Capture the cell that displays the provided text and extract its (x, y) central coordinate. 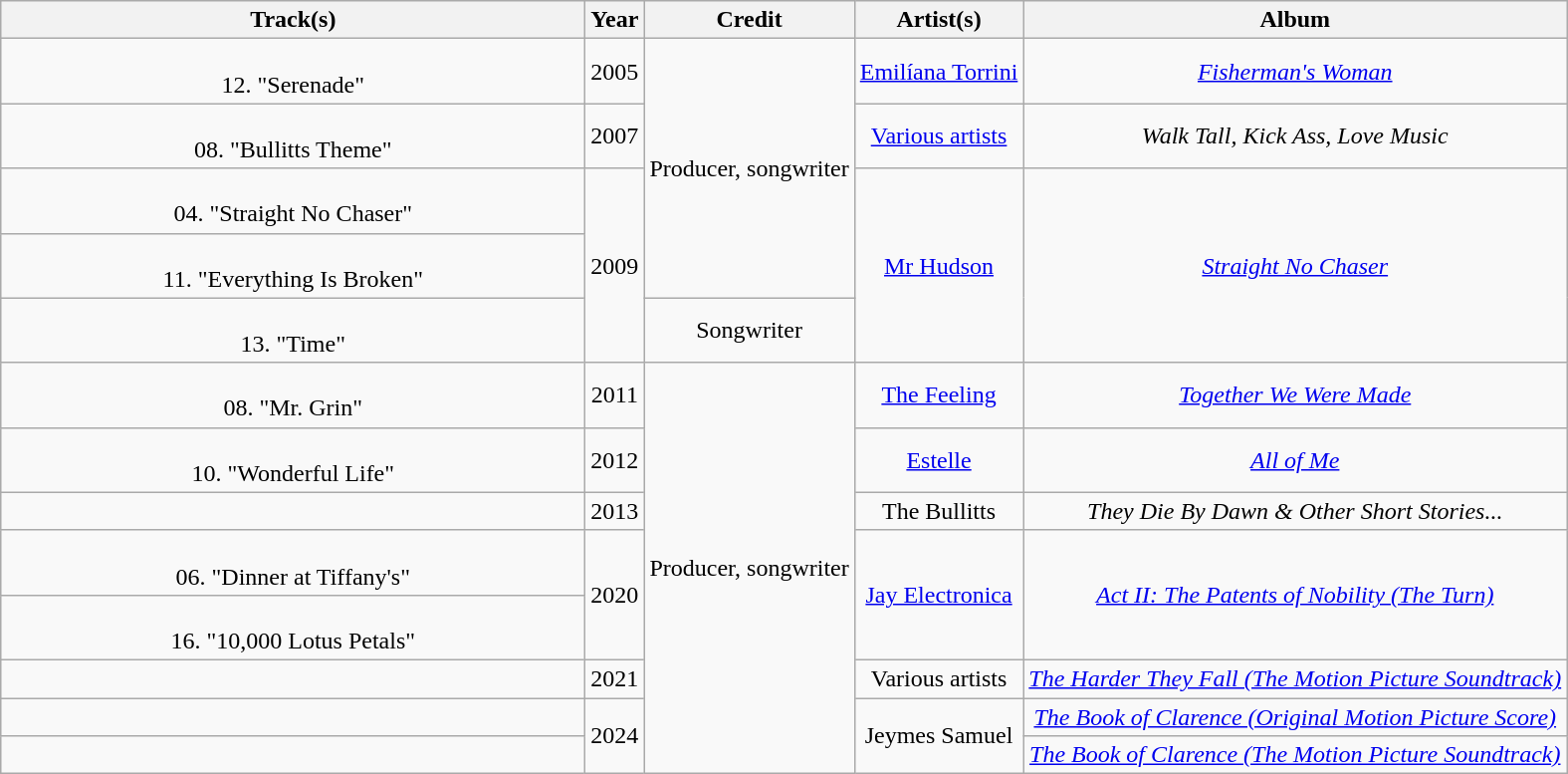
Walk Tall, Kick Ass, Love Music (1295, 135)
Straight No Chaser (1295, 265)
The Book of Clarence (The Motion Picture Soundtrack) (1295, 755)
10. "Wonderful Life" (293, 460)
Jeymes Samuel (939, 735)
All of Me (1295, 460)
2007 (615, 135)
They Die By Dawn & Other Short Stories... (1295, 511)
Track(s) (293, 20)
2020 (615, 595)
2021 (615, 678)
Act II: The Patents of Nobility (The Turn) (1295, 595)
12. "Serenade" (293, 72)
16. "10,000 Lotus Petals" (293, 628)
The Bullitts (939, 511)
Songwriter (749, 331)
2011 (615, 394)
Artist(s) (939, 20)
2012 (615, 460)
Together We Were Made (1295, 394)
The Book of Clarence (Original Motion Picture Score) (1295, 716)
Mr Hudson (939, 265)
2024 (615, 735)
Credit (749, 20)
13. "Time" (293, 331)
11. "Everything Is Broken" (293, 265)
Album (1295, 20)
04. "Straight No Chaser" (293, 201)
06. "Dinner at Tiffany's" (293, 562)
Estelle (939, 460)
2009 (615, 265)
Jay Electronica (939, 595)
08. "Bullitts Theme" (293, 135)
The Feeling (939, 394)
2013 (615, 511)
Year (615, 20)
2005 (615, 72)
The Harder They Fall (The Motion Picture Soundtrack) (1295, 678)
Fisherman's Woman (1295, 72)
Emilíana Torrini (939, 72)
08. "Mr. Grin" (293, 394)
